Identify which cell holds the provided text, then report its (x, y) central coordinate. 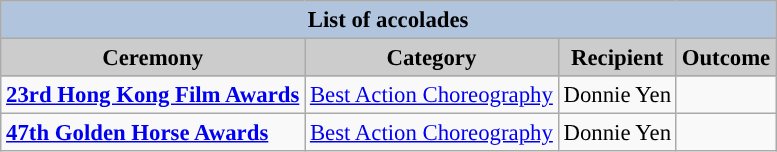
23rd Hong Kong Film Awards (153, 95)
47th Golden Horse Awards (153, 133)
Recipient (617, 58)
List of accolades (388, 20)
Ceremony (153, 58)
Outcome (726, 58)
Category (432, 58)
